Locate the cell with the specified text and output its (x, y) center coordinate. 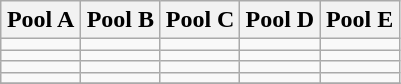
Pool A (41, 20)
Pool B (120, 20)
Pool E (360, 20)
Pool D (280, 20)
Pool C (200, 20)
